From the cell containing the given text, extract its center point as [X, Y] coordinate. 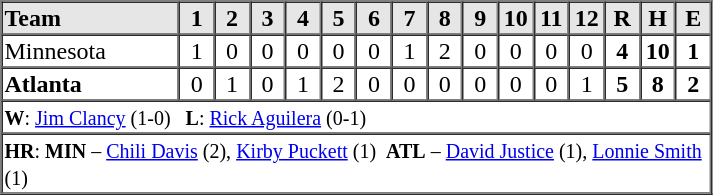
7 [410, 18]
Minnesota [90, 50]
9 [480, 18]
6 [374, 18]
R [622, 18]
HR: MIN – Chili Davis (2), Kirby Puckett (1) ATL – David Justice (1), Lonnie Smith (1) [357, 164]
Team [90, 18]
E [693, 18]
11 [552, 18]
W: Jim Clancy (1-0) L: Rick Aguilera (0-1) [357, 116]
H [658, 18]
12 [586, 18]
3 [268, 18]
Atlanta [90, 84]
